Scan for the cell matching the given text and deliver its (X, Y) coordinate at center. 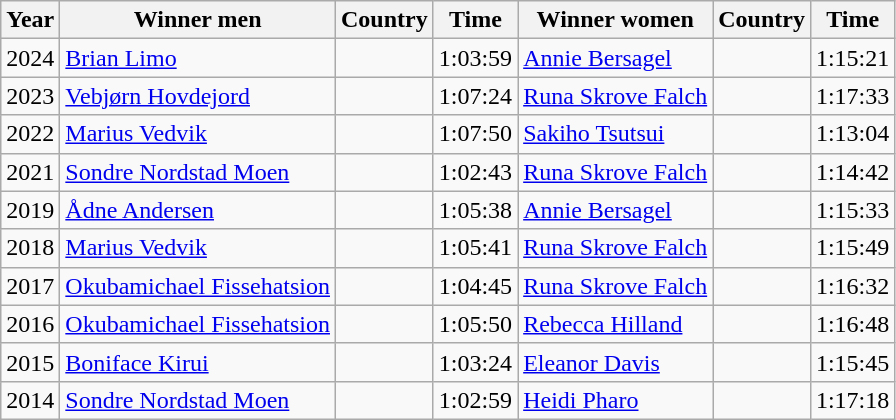
1:16:48 (852, 324)
Sakiho Tsutsui (616, 134)
2019 (30, 210)
1:15:33 (852, 210)
1:05:38 (475, 210)
Winner women (616, 20)
1:02:59 (475, 400)
1:13:04 (852, 134)
Winner men (198, 20)
1:05:41 (475, 248)
1:07:24 (475, 96)
Brian Limo (198, 58)
1:15:21 (852, 58)
Year (30, 20)
2015 (30, 362)
1:17:33 (852, 96)
1:16:32 (852, 286)
1:04:45 (475, 286)
2014 (30, 400)
2017 (30, 286)
1:17:18 (852, 400)
1:05:50 (475, 324)
1:15:45 (852, 362)
Vebjørn Hovdejord (198, 96)
1:15:49 (852, 248)
2018 (30, 248)
Boniface Kirui (198, 362)
2021 (30, 172)
2016 (30, 324)
1:03:59 (475, 58)
2024 (30, 58)
2023 (30, 96)
2022 (30, 134)
Rebecca Hilland (616, 324)
1:03:24 (475, 362)
Heidi Pharo (616, 400)
1:14:42 (852, 172)
1:02:43 (475, 172)
Eleanor Davis (616, 362)
Ådne Andersen (198, 210)
1:07:50 (475, 134)
